Detect which cell encompasses the target text, then output its [x, y] center coordinate. 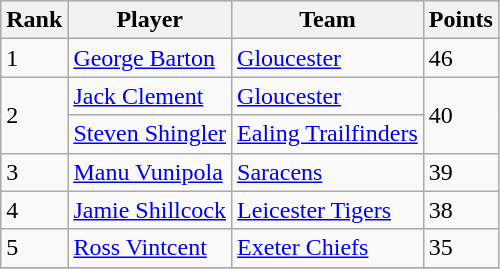
Jamie Shillcock [150, 210]
Exeter Chiefs [328, 248]
Team [328, 20]
5 [34, 248]
39 [460, 172]
46 [460, 58]
Rank [34, 20]
Jack Clement [150, 96]
Leicester Tigers [328, 210]
38 [460, 210]
4 [34, 210]
2 [34, 115]
Manu Vunipola [150, 172]
Steven Shingler [150, 134]
35 [460, 248]
3 [34, 172]
40 [460, 115]
George Barton [150, 58]
Saracens [328, 172]
Points [460, 20]
Ealing Trailfinders [328, 134]
Player [150, 20]
1 [34, 58]
Ross Vintcent [150, 248]
